Determine the [x, y] coordinate at the center of the cell enclosing the given text.  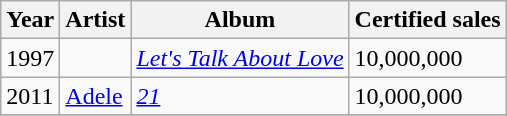
Year [30, 20]
Certified sales [428, 20]
1997 [30, 58]
21 [240, 96]
Artist [96, 20]
Let's Talk About Love [240, 58]
Album [240, 20]
2011 [30, 96]
Adele [96, 96]
